Locate the cell with the specified text and output its [X, Y] center coordinate. 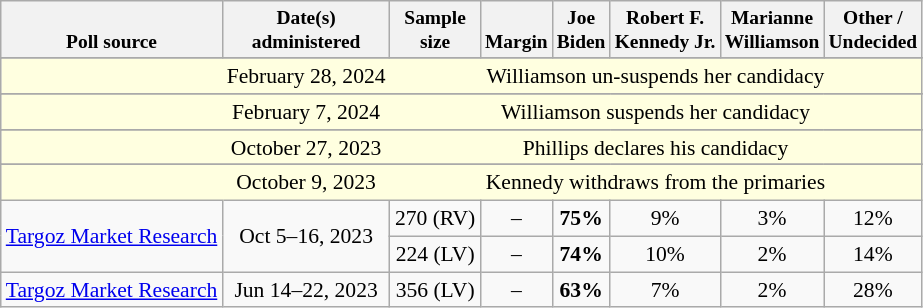
Kennedy withdraws from the primaries [656, 183]
63% [581, 290]
10% [665, 254]
14% [873, 254]
Poll source [112, 30]
3% [772, 219]
Samplesize [436, 30]
28% [873, 290]
224 (LV) [436, 254]
MarianneWilliamson [772, 30]
October 27, 2023 [306, 148]
Oct 5–16, 2023 [306, 236]
Date(s)administered [306, 30]
Williamson un-suspends her candidacy [656, 76]
9% [665, 219]
356 (LV) [436, 290]
Phillips declares his candidacy [656, 148]
74% [581, 254]
12% [873, 219]
270 (RV) [436, 219]
February 28, 2024 [306, 76]
Margin [516, 30]
JoeBiden [581, 30]
Williamson suspends her candidacy [656, 112]
October 9, 2023 [306, 183]
Robert F.Kennedy Jr. [665, 30]
Other /Undecided [873, 30]
7% [665, 290]
75% [581, 219]
Jun 14–22, 2023 [306, 290]
February 7, 2024 [306, 112]
